Scan for the cell matching the given text and deliver its [x, y] coordinate at center. 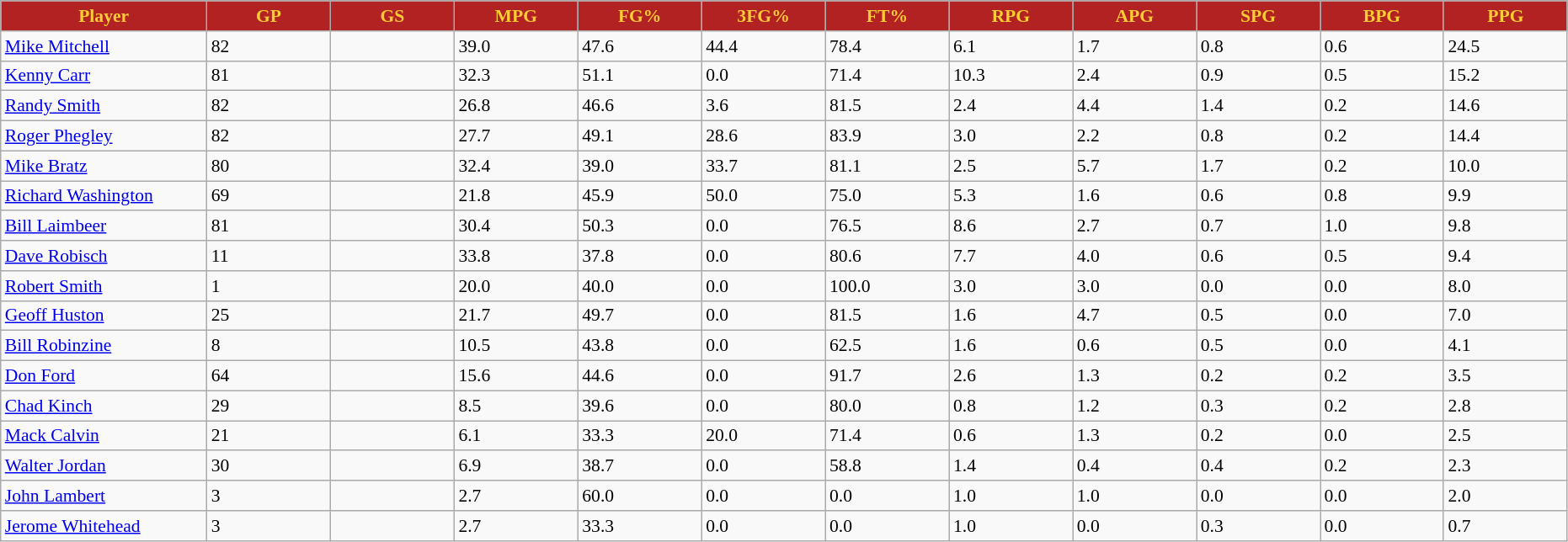
Randy Smith [104, 106]
MPG [515, 16]
45.9 [640, 196]
GP [269, 16]
RPG [1011, 16]
Don Ford [104, 376]
27.7 [515, 136]
GS [392, 16]
1.2 [1135, 406]
BPG [1383, 16]
FT% [888, 16]
8.6 [1011, 226]
5.3 [1011, 196]
78.4 [888, 46]
Mike Mitchell [104, 46]
15.6 [515, 376]
80.0 [888, 406]
2.2 [1135, 136]
8.5 [515, 406]
Roger Phegley [104, 136]
4.4 [1135, 106]
14.6 [1506, 106]
40.0 [640, 286]
Walter Jordan [104, 466]
7.7 [1011, 256]
8 [269, 346]
43.8 [640, 346]
Bill Robinzine [104, 346]
John Lambert [104, 496]
1 [269, 286]
29 [269, 406]
15.2 [1506, 76]
APG [1135, 16]
4.7 [1135, 316]
50.0 [763, 196]
75.0 [888, 196]
28.6 [763, 136]
PPG [1506, 16]
62.5 [888, 346]
44.4 [763, 46]
Bill Laimbeer [104, 226]
81.1 [888, 166]
Richard Washington [104, 196]
51.1 [640, 76]
11 [269, 256]
4.0 [1135, 256]
0.9 [1258, 76]
26.8 [515, 106]
8.0 [1506, 286]
21.7 [515, 316]
83.9 [888, 136]
76.5 [888, 226]
10.0 [1506, 166]
21.8 [515, 196]
25 [269, 316]
9.4 [1506, 256]
2.8 [1506, 406]
80.6 [888, 256]
3.5 [1506, 376]
80 [269, 166]
37.8 [640, 256]
FG% [640, 16]
100.0 [888, 286]
14.4 [1506, 136]
9.8 [1506, 226]
2.0 [1506, 496]
60.0 [640, 496]
Chad Kinch [104, 406]
Jerome Whitehead [104, 526]
9.9 [1506, 196]
SPG [1258, 16]
39.6 [640, 406]
33.8 [515, 256]
30 [269, 466]
47.6 [640, 46]
5.7 [1135, 166]
91.7 [888, 376]
44.6 [640, 376]
38.7 [640, 466]
58.8 [888, 466]
Robert Smith [104, 286]
33.7 [763, 166]
3.6 [763, 106]
30.4 [515, 226]
49.7 [640, 316]
Dave Robisch [104, 256]
69 [269, 196]
24.5 [1506, 46]
50.3 [640, 226]
3FG% [763, 16]
32.3 [515, 76]
Mack Calvin [104, 436]
2.6 [1011, 376]
Geoff Huston [104, 316]
64 [269, 376]
10.5 [515, 346]
6.9 [515, 466]
46.6 [640, 106]
49.1 [640, 136]
Kenny Carr [104, 76]
10.3 [1011, 76]
32.4 [515, 166]
4.1 [1506, 346]
Mike Bratz [104, 166]
7.0 [1506, 316]
21 [269, 436]
Player [104, 16]
2.3 [1506, 466]
